Output the (X, Y) coordinate of the center of the cell containing the given text.  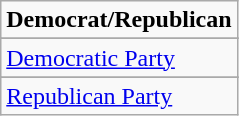
Democratic Party (119, 58)
Democrat/Republican (119, 20)
Republican Party (119, 96)
